Detect which cell encompasses the target text, then output its (X, Y) center coordinate. 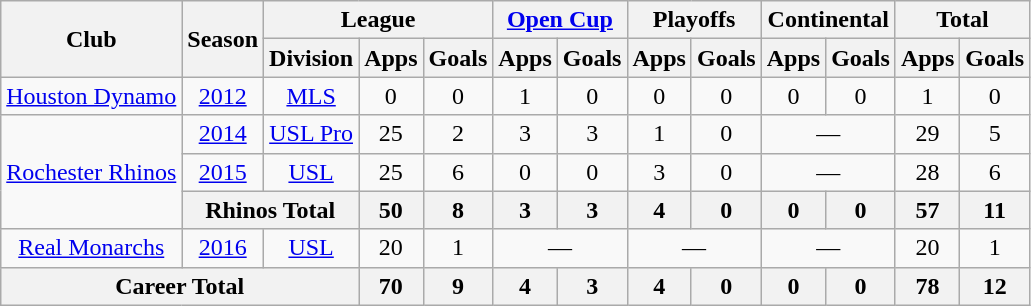
70 (391, 286)
12 (995, 286)
8 (458, 210)
28 (927, 172)
2 (458, 134)
Continental (828, 20)
Career Total (180, 286)
Rhinos Total (270, 210)
78 (927, 286)
9 (458, 286)
50 (391, 210)
Division (312, 58)
2012 (223, 96)
57 (927, 210)
29 (927, 134)
Open Cup (560, 20)
Houston Dynamo (92, 96)
Real Monarchs (92, 248)
2015 (223, 172)
League (378, 20)
Total (962, 20)
MLS (312, 96)
5 (995, 134)
Playoffs (694, 20)
Rochester Rhinos (92, 172)
2014 (223, 134)
USL Pro (312, 134)
Club (92, 39)
11 (995, 210)
Season (223, 39)
2016 (223, 248)
